Search for the cell housing the specified text and yield its [x, y] center coordinate. 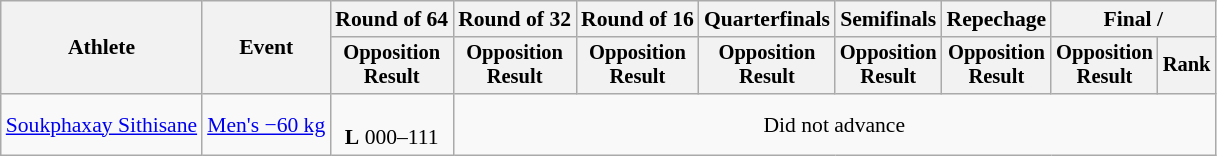
Soukphaxay Sithisane [102, 124]
Athlete [102, 48]
Men's −60 kg [266, 124]
Final / [1133, 19]
Round of 64 [392, 19]
Round of 32 [514, 19]
Event [266, 48]
Semifinals [888, 19]
Round of 16 [638, 19]
L 000–111 [392, 124]
Quarterfinals [767, 19]
Repechage [997, 19]
Rank [1187, 66]
Did not advance [834, 124]
